Return [X, Y] of the center of cell containing provided text 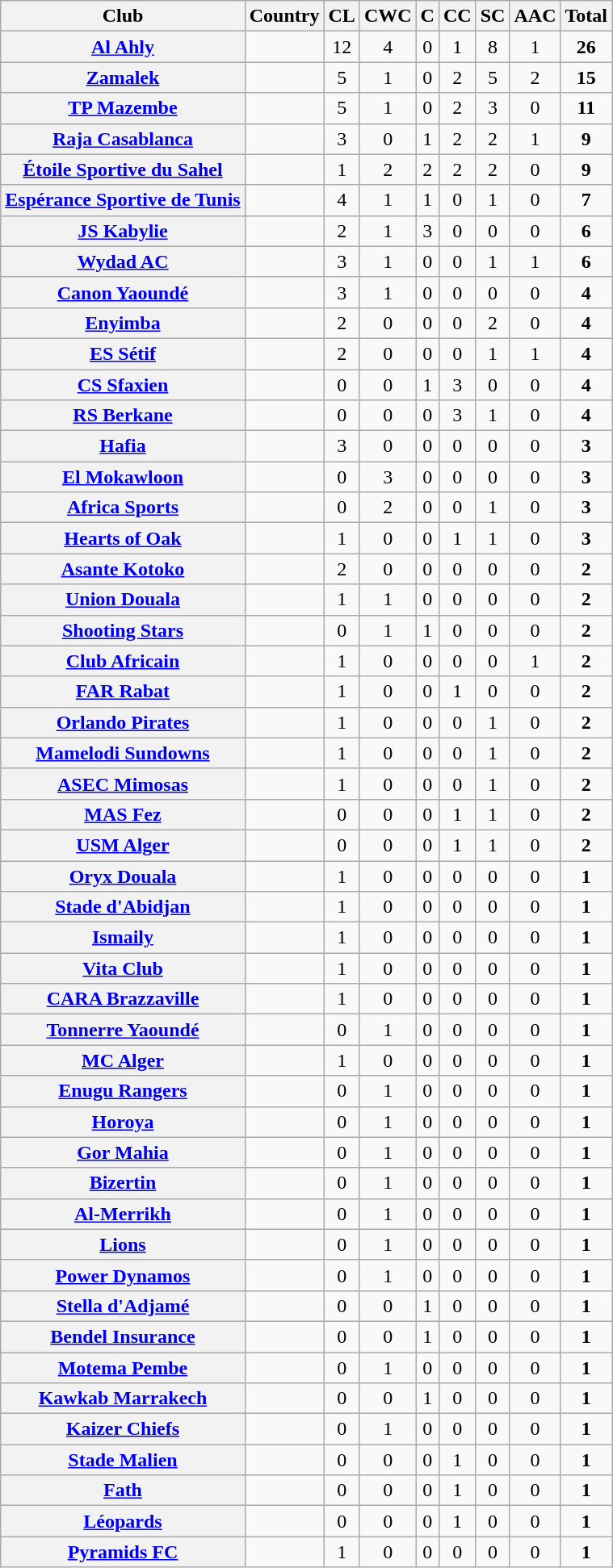
Al Ahly [123, 47]
Stade d'Abidjan [123, 907]
Hearts of Oak [123, 538]
Motema Pembe [123, 1368]
AAC [535, 16]
ES Sétif [123, 353]
Fath [123, 1491]
Enyimba [123, 323]
CL [342, 16]
RS Berkane [123, 416]
El Mokawloon [123, 477]
MC Alger [123, 1060]
C [427, 16]
Léopards [123, 1521]
JS Kabylie [123, 231]
Espérance Sportive de Tunis [123, 200]
Total [586, 16]
Union Douala [123, 600]
Horoya [123, 1122]
Pyramids FC [123, 1552]
TP Mazembe [123, 108]
Lions [123, 1244]
CWC [388, 16]
Gor Mahia [123, 1152]
Étoile Sportive du Sahel [123, 169]
Mamelodi Sundowns [123, 753]
8 [493, 47]
Tonnerre Yaoundé [123, 1030]
CARA Brazzaville [123, 999]
Shooting Stars [123, 630]
Bendel Insurance [123, 1336]
Stella d'Adjamé [123, 1306]
11 [586, 108]
Asante Kotoko [123, 569]
Enugu Rangers [123, 1091]
Orlando Pirates [123, 722]
26 [586, 47]
USM Alger [123, 845]
Vita Club [123, 968]
Club [123, 16]
CC [457, 16]
7 [586, 200]
Zamalek [123, 77]
Kawkab Marrakech [123, 1399]
Country [284, 16]
Al-Merrikh [123, 1214]
ASEC Mimosas [123, 784]
Kaizer Chiefs [123, 1429]
Power Dynamos [123, 1275]
Oryx Douala [123, 876]
Canon Yaoundé [123, 292]
Stade Malien [123, 1460]
15 [586, 77]
SC [493, 16]
MAS Fez [123, 814]
Club Africain [123, 661]
Bizertin [123, 1183]
FAR Rabat [123, 692]
Ismaily [123, 938]
CS Sfaxien [123, 385]
Raja Casablanca [123, 139]
Hafia [123, 446]
12 [342, 47]
Africa Sports [123, 508]
Wydad AC [123, 261]
